Pinpoint the cell where the given text exists, returning its [X, Y] midpoint coordinate. 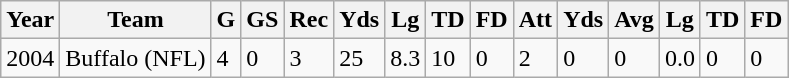
Avg [634, 20]
25 [360, 58]
4 [226, 58]
8.3 [406, 58]
Rec [309, 20]
GS [262, 20]
Year [30, 20]
Team [136, 20]
10 [448, 58]
0.0 [680, 58]
2 [535, 58]
G [226, 20]
2004 [30, 58]
3 [309, 58]
Buffalo (NFL) [136, 58]
Att [535, 20]
